Determine the (x, y) coordinate at the center of the cell enclosing the given text.  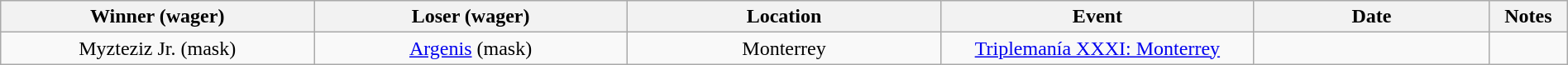
Event (1097, 17)
Myzteziz Jr. (mask) (157, 48)
Triplemanía XXXI: Monterrey (1097, 48)
Argenis (mask) (471, 48)
Loser (wager) (471, 17)
Location (784, 17)
Winner (wager) (157, 17)
Date (1371, 17)
Notes (1528, 17)
Monterrey (784, 48)
